Search for the cell housing the specified text and yield its (X, Y) center coordinate. 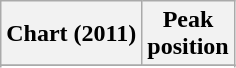
Chart (2011) (72, 34)
Peakposition (188, 34)
